Determine the [X, Y] coordinate at the center of the cell enclosing the given text.  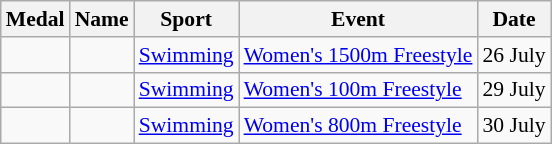
29 July [514, 90]
Women's 100m Freestyle [358, 90]
Date [514, 19]
Sport [186, 19]
Women's 800m Freestyle [358, 126]
Name [102, 19]
30 July [514, 126]
Women's 1500m Freestyle [358, 55]
Medal [36, 19]
26 July [514, 55]
Event [358, 19]
